Return (X, Y) of the center of cell containing provided text 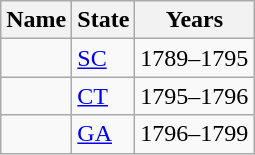
1795–1796 (194, 96)
CT (104, 96)
SC (104, 58)
Years (194, 20)
State (104, 20)
Name (36, 20)
GA (104, 134)
1789–1795 (194, 58)
1796–1799 (194, 134)
